For the text-containing cell, return its midpoint in (x, y) coordinate format. 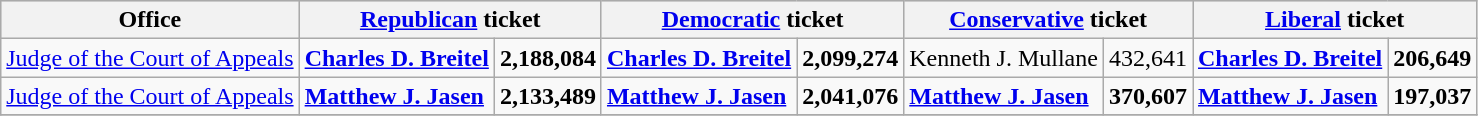
Democratic ticket (752, 20)
2,133,489 (548, 96)
206,649 (1432, 58)
370,607 (1148, 96)
Office (150, 20)
Conservative ticket (1048, 20)
197,037 (1432, 96)
2,041,076 (850, 96)
Kenneth J. Mullane (1004, 58)
Liberal ticket (1334, 20)
2,188,084 (548, 58)
432,641 (1148, 58)
Republican ticket (450, 20)
2,099,274 (850, 58)
